Detect which cell encompasses the target text, then output its (X, Y) center coordinate. 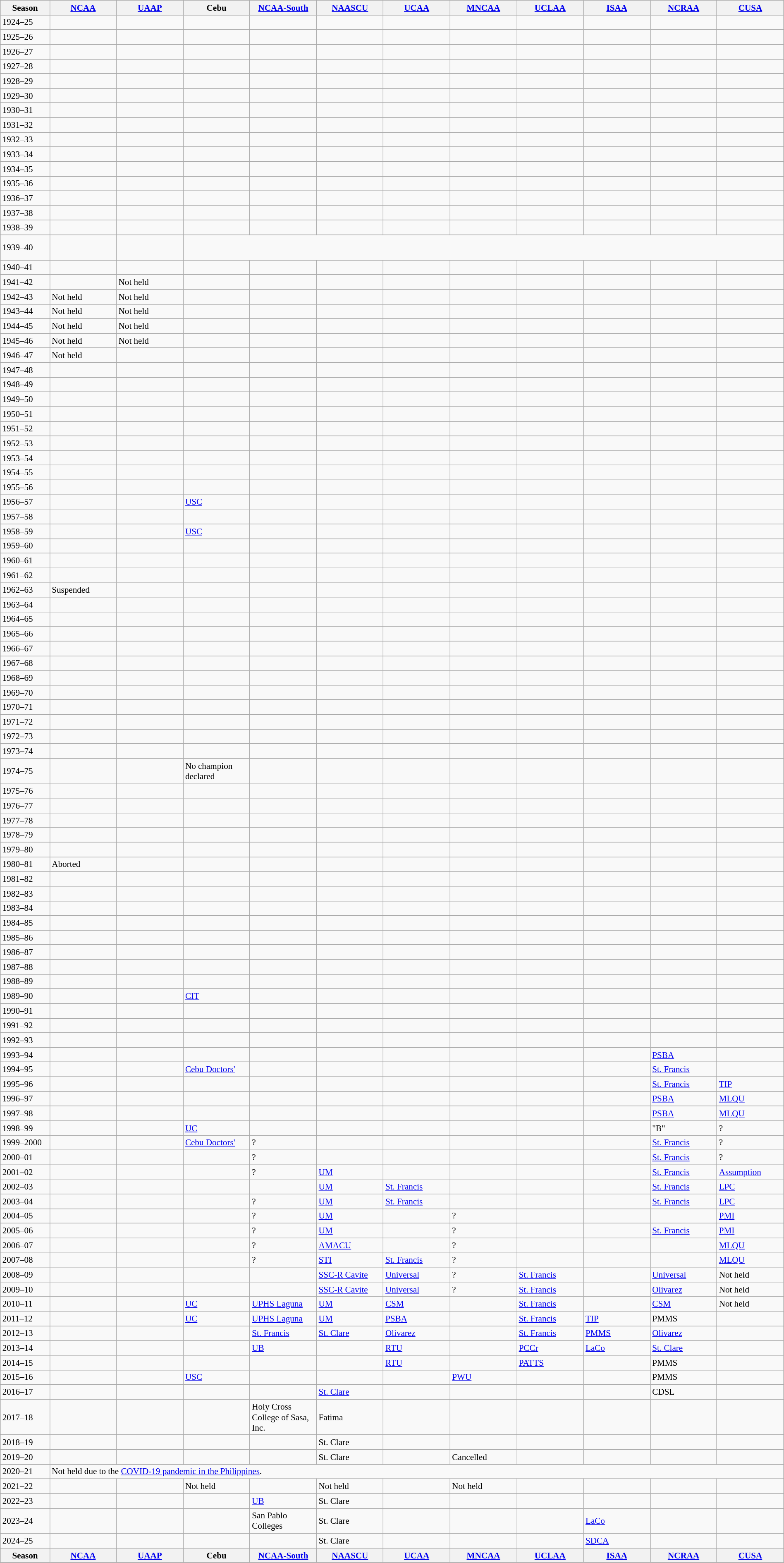
2001–02 (25, 1172)
1949–50 (25, 400)
1939–40 (25, 247)
PWU (483, 1377)
1963–64 (25, 605)
1936–37 (25, 199)
1979–80 (25, 850)
1924–25 (25, 22)
1955–56 (25, 487)
SDCA (617, 1541)
1968–69 (25, 677)
1971–72 (25, 721)
1980–81 (25, 864)
1987–88 (25, 967)
1935–36 (25, 184)
1930–31 (25, 110)
1991–92 (25, 1026)
1974–75 (25, 771)
2023–24 (25, 1521)
2002–03 (25, 1186)
AMACU (350, 1245)
1990–91 (25, 1011)
Cancelled (483, 1457)
1952–53 (25, 443)
1967–68 (25, 663)
1948–49 (25, 385)
1957–58 (25, 516)
1945–46 (25, 341)
1932–33 (25, 140)
2014–15 (25, 1362)
2012–13 (25, 1333)
2008–09 (25, 1275)
1978–79 (25, 835)
2021–22 (25, 1486)
2010–11 (25, 1304)
1931–32 (25, 125)
2019–20 (25, 1457)
1975–76 (25, 791)
1993–94 (25, 1055)
1943–44 (25, 311)
2004–05 (25, 1216)
2000–01 (25, 1157)
1973–74 (25, 751)
1986–87 (25, 952)
1983–84 (25, 908)
2016–17 (25, 1392)
1994–95 (25, 1070)
1995–96 (25, 1084)
1961–62 (25, 575)
1976–77 (25, 806)
1956–57 (25, 502)
1992–93 (25, 1040)
1953–54 (25, 457)
Suspended (83, 590)
1951–52 (25, 428)
1988–89 (25, 981)
2009–10 (25, 1289)
2005–06 (25, 1231)
2003–04 (25, 1201)
1929–30 (25, 95)
1962–63 (25, 590)
Assumption (751, 1172)
STI (350, 1260)
1925–26 (25, 37)
1937–38 (25, 213)
1959–60 (25, 546)
CDSL (683, 1392)
San Pablo Colleges (283, 1521)
1926–27 (25, 51)
2022–23 (25, 1501)
2020–21 (25, 1472)
2024–25 (25, 1541)
1942–43 (25, 297)
1972–73 (25, 736)
1984–85 (25, 923)
2017–18 (25, 1417)
2011–12 (25, 1319)
1966–67 (25, 649)
1944–45 (25, 326)
1938–39 (25, 227)
1989–90 (25, 996)
1965–66 (25, 634)
1964–65 (25, 619)
1928–29 (25, 81)
CIT (217, 996)
Aborted (83, 864)
1982–83 (25, 893)
1977–78 (25, 820)
1940–41 (25, 267)
1954–55 (25, 472)
2018–19 (25, 1442)
1933–34 (25, 154)
1960–61 (25, 561)
No champion declared (217, 771)
1985–86 (25, 937)
1934–35 (25, 169)
Fatima (350, 1417)
1927–28 (25, 66)
Not held due to the COVID-19 pandemic in the Philippines. (417, 1472)
Holy Cross College of Sasa, Inc. (283, 1417)
2007–08 (25, 1260)
1947–48 (25, 370)
1981–82 (25, 878)
1950–51 (25, 414)
PCCr (550, 1348)
2013–14 (25, 1348)
1969–70 (25, 692)
1998–99 (25, 1128)
1946–47 (25, 355)
PATTS (550, 1362)
1997–98 (25, 1113)
1941–42 (25, 282)
1958–59 (25, 531)
"B" (683, 1128)
1999–2000 (25, 1142)
1996–97 (25, 1099)
2015–16 (25, 1377)
1970–71 (25, 707)
2006–07 (25, 1245)
